Pinpoint the cell where the given text exists, returning its [x, y] midpoint coordinate. 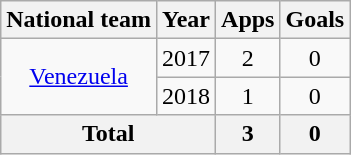
Total [108, 134]
3 [248, 134]
Apps [248, 20]
Year [186, 20]
Goals [315, 20]
2 [248, 58]
2017 [186, 58]
1 [248, 96]
Venezuela [79, 77]
2018 [186, 96]
National team [79, 20]
